Search for the cell housing the specified text and yield its (x, y) center coordinate. 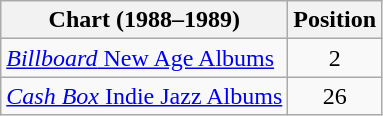
Cash Box Indie Jazz Albums (144, 96)
2 (335, 58)
Position (335, 20)
26 (335, 96)
Billboard New Age Albums (144, 58)
Chart (1988–1989) (144, 20)
